Find where the given text appears and provide that cell's center as [x, y] coordinate. 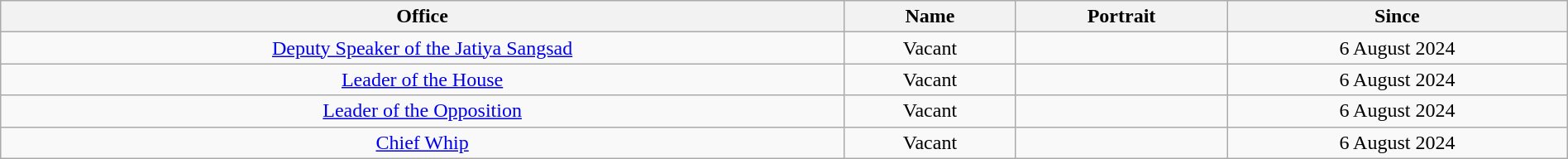
Portrait [1121, 17]
Office [423, 17]
Since [1398, 17]
Chief Whip [423, 142]
Leader of the House [423, 79]
Leader of the Opposition [423, 111]
Name [930, 17]
Deputy Speaker of the Jatiya Sangsad [423, 48]
